Output the [X, Y] coordinate of the center of the cell containing the given text.  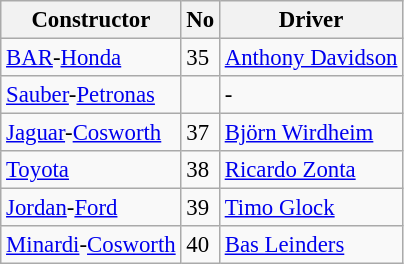
38 [200, 170]
Driver [310, 20]
Björn Wirdheim [310, 133]
Ricardo Zonta [310, 170]
No [200, 20]
35 [200, 58]
Constructor [91, 20]
Jordan-Ford [91, 208]
Toyota [91, 170]
Jaguar-Cosworth [91, 133]
40 [200, 245]
- [310, 95]
BAR-Honda [91, 58]
Sauber-Petronas [91, 95]
Timo Glock [310, 208]
Minardi-Cosworth [91, 245]
Bas Leinders [310, 245]
Anthony Davidson [310, 58]
39 [200, 208]
37 [200, 133]
